Output the (x, y) coordinate of the center of the cell containing the given text.  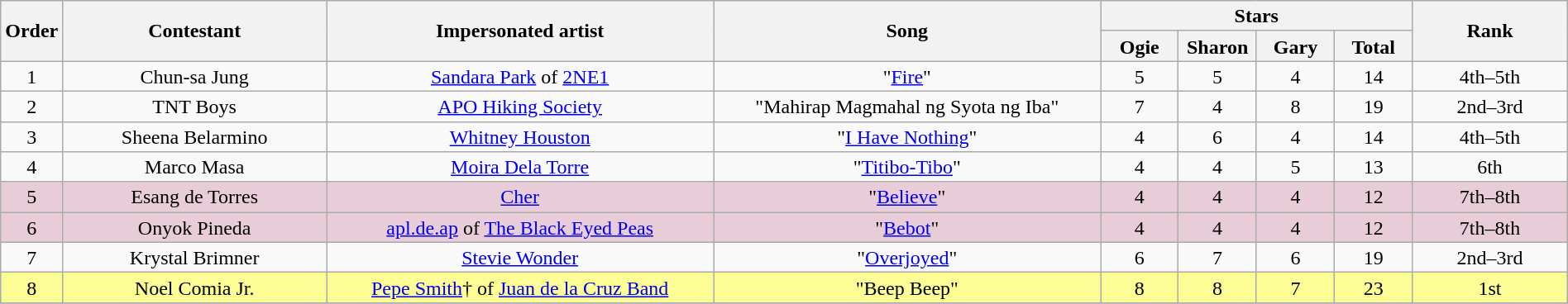
Contestant (195, 31)
6th (1490, 167)
"Fire" (907, 76)
Impersonated artist (520, 31)
"I Have Nothing" (907, 137)
Chun-sa Jung (195, 76)
"Believe" (907, 197)
Ogie (1140, 46)
13 (1374, 167)
Sandara Park of 2NE1 (520, 76)
Stars (1257, 17)
Gary (1295, 46)
Stevie Wonder (520, 258)
1 (31, 76)
"Titibo-Tibo" (907, 167)
3 (31, 137)
Pepe Smith† of Juan de la Cruz Band (520, 287)
"Bebot" (907, 228)
Moira Dela Torre (520, 167)
TNT Boys (195, 106)
Order (31, 31)
23 (1374, 287)
1st (1490, 287)
Krystal Brimner (195, 258)
Song (907, 31)
Cher (520, 197)
Sharon (1217, 46)
Esang de Torres (195, 197)
Onyok Pineda (195, 228)
2 (31, 106)
APO Hiking Society (520, 106)
"Overjoyed" (907, 258)
"Mahirap Magmahal ng Syota ng Iba" (907, 106)
apl.de.ap of The Black Eyed Peas (520, 228)
Noel Comia Jr. (195, 287)
Sheena Belarmino (195, 137)
Total (1374, 46)
Whitney Houston (520, 137)
"Beep Beep" (907, 287)
Marco Masa (195, 167)
Rank (1490, 31)
